Identify which cell holds the provided text, then report its (x, y) central coordinate. 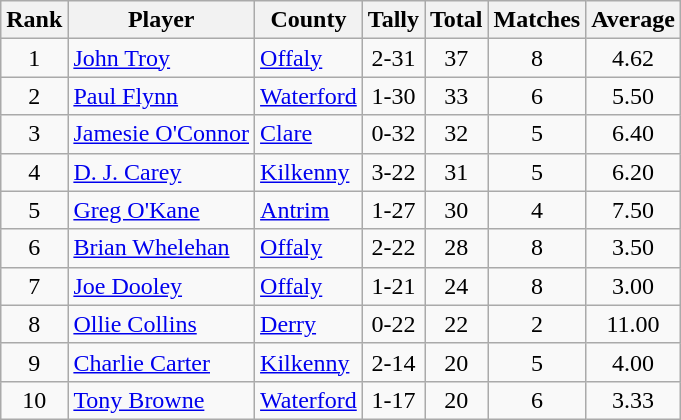
Joe Dooley (162, 286)
Total (456, 20)
6.20 (634, 172)
Jamesie O'Connor (162, 134)
1-17 (393, 400)
3-22 (393, 172)
Matches (537, 20)
22 (456, 324)
3.50 (634, 248)
9 (34, 362)
2-31 (393, 58)
Ollie Collins (162, 324)
1-30 (393, 96)
28 (456, 248)
2-14 (393, 362)
37 (456, 58)
1-27 (393, 210)
Antrim (309, 210)
7.50 (634, 210)
0-32 (393, 134)
Tally (393, 20)
31 (456, 172)
6.40 (634, 134)
Brian Whelehan (162, 248)
John Troy (162, 58)
33 (456, 96)
3.33 (634, 400)
Clare (309, 134)
4.62 (634, 58)
2-22 (393, 248)
7 (34, 286)
4.00 (634, 362)
1 (34, 58)
Player (162, 20)
30 (456, 210)
Rank (34, 20)
11.00 (634, 324)
24 (456, 286)
County (309, 20)
5.50 (634, 96)
Charlie Carter (162, 362)
Average (634, 20)
1-21 (393, 286)
3 (34, 134)
10 (34, 400)
D. J. Carey (162, 172)
Tony Browne (162, 400)
0-22 (393, 324)
32 (456, 134)
3.00 (634, 286)
Greg O'Kane (162, 210)
Paul Flynn (162, 96)
Derry (309, 324)
